From the cell containing the given text, extract its center point as [x, y] coordinate. 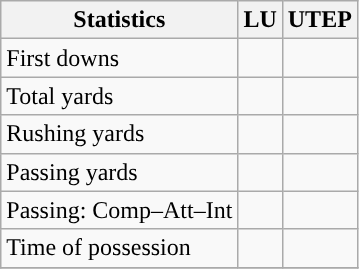
Rushing yards [120, 134]
Passing yards [120, 172]
Statistics [120, 20]
LU [260, 20]
Total yards [120, 96]
Time of possession [120, 248]
UTEP [320, 20]
Passing: Comp–Att–Int [120, 210]
First downs [120, 58]
